Return the (X, Y) coordinate for the center point of the cell that contains the specified text.  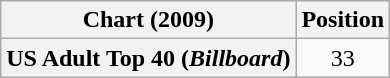
33 (343, 58)
Position (343, 20)
Chart (2009) (148, 20)
US Adult Top 40 (Billboard) (148, 58)
